From the cell containing the given text, extract its center point as [X, Y] coordinate. 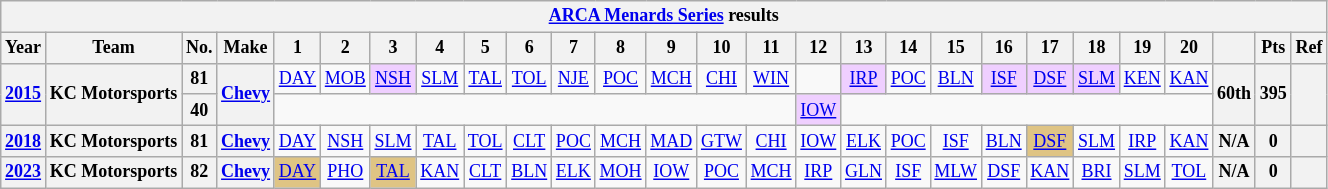
ARCA Menards Series results [664, 16]
Pts [1273, 48]
MOB [345, 78]
6 [530, 48]
17 [1050, 48]
395 [1273, 94]
MLW [956, 172]
KEN [1142, 78]
2018 [24, 140]
8 [620, 48]
18 [1097, 48]
5 [486, 48]
Ref [1309, 48]
19 [1142, 48]
13 [864, 48]
BRI [1097, 172]
11 [771, 48]
7 [574, 48]
1 [297, 48]
2023 [24, 172]
MOH [620, 172]
15 [956, 48]
16 [1004, 48]
GLN [864, 172]
12 [818, 48]
NJE [574, 78]
2 [345, 48]
WIN [771, 78]
PHO [345, 172]
4 [440, 48]
10 [722, 48]
82 [200, 172]
Year [24, 48]
Make [246, 48]
60th [1234, 94]
9 [672, 48]
Team [113, 48]
40 [200, 110]
20 [1189, 48]
No. [200, 48]
3 [393, 48]
14 [908, 48]
MAD [672, 140]
GTW [722, 140]
2015 [24, 94]
